Find where the given text appears and provide that cell's center as [X, Y] coordinate. 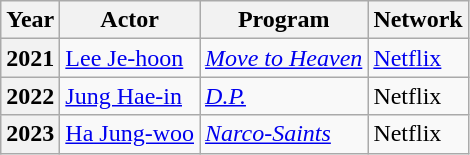
Year [30, 20]
2023 [30, 134]
2021 [30, 58]
Program [284, 20]
Narco-Saints [284, 134]
Network [418, 20]
Move to Heaven [284, 58]
Lee Je-hoon [130, 58]
Ha Jung-woo [130, 134]
Jung Hae-in [130, 96]
D.P. [284, 96]
2022 [30, 96]
Actor [130, 20]
